Output the [x, y] coordinate of the center of the cell containing the given text.  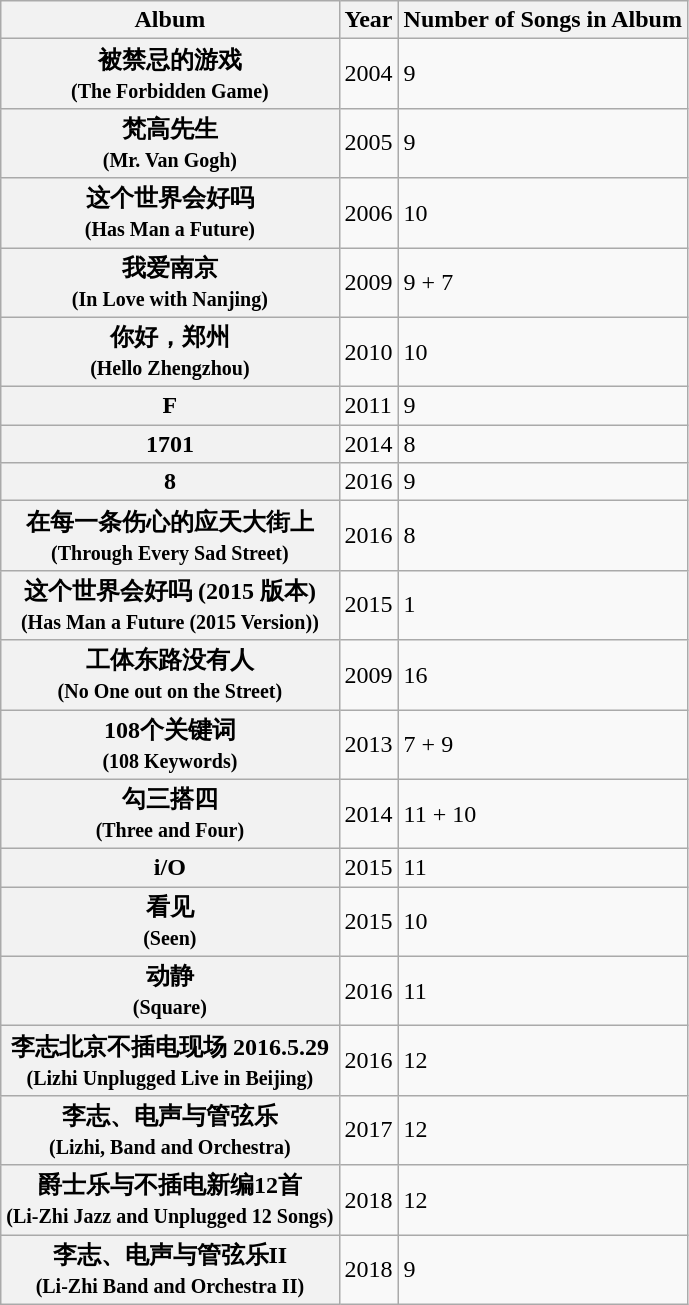
Year [368, 20]
F [170, 406]
11 + 10 [542, 814]
2010 [368, 352]
2017 [368, 1130]
9 + 7 [542, 283]
2011 [368, 406]
Album [170, 20]
梵高先生(Mr. Van Gogh) [170, 143]
看见(Seen) [170, 922]
Number of Songs in Album [542, 20]
7 + 9 [542, 745]
这个世界会好吗 (2015 版本)(Has Man a Future (2015 Version)) [170, 605]
你好，郑州(Hello Zhengzhou) [170, 352]
这个世界会好吗(Has Man a Future) [170, 213]
爵士乐与不插电新编12首(Li-Zhi Jazz and Unplugged 12 Songs) [170, 1200]
1 [542, 605]
李志、电声与管弦乐II(Li-Zhi Band and Orchestra II) [170, 1269]
在每一条伤心的应天大街上(Through Every Sad Street) [170, 536]
16 [542, 675]
1701 [170, 444]
2013 [368, 745]
李志、电声与管弦乐(Lizhi, Band and Orchestra) [170, 1130]
2006 [368, 213]
动静(Square) [170, 991]
我爱南京(In Love with Nanjing) [170, 283]
勾三搭四(Three and Four) [170, 814]
108个关键词(108 Keywords) [170, 745]
工体东路没有人(No One out on the Street) [170, 675]
李志北京不插电现场 2016.5.29(Lizhi Unplugged Live in Beijing) [170, 1061]
i/O [170, 868]
2005 [368, 143]
被禁忌的游戏(The Forbidden Game) [170, 74]
2004 [368, 74]
